Scan for the cell matching the given text and deliver its [x, y] coordinate at center. 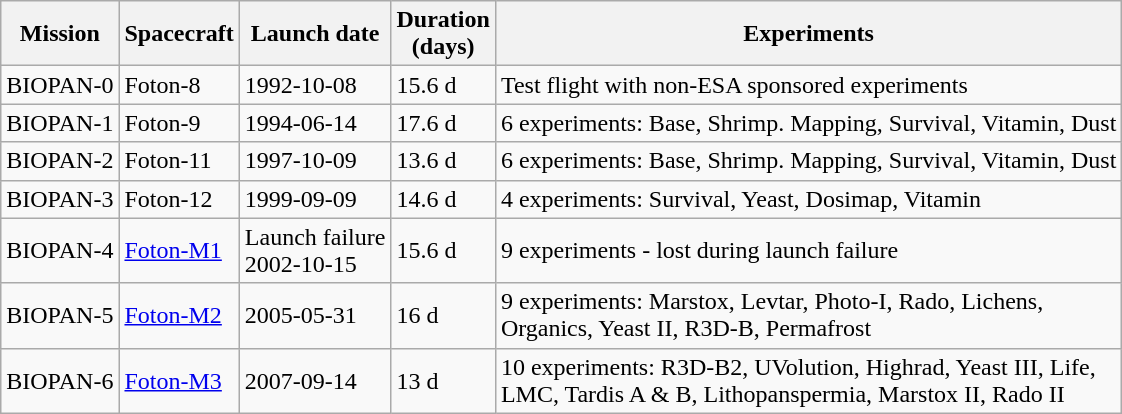
BIOPAN-5 [60, 316]
Foton-8 [179, 85]
BIOPAN-2 [60, 161]
13.6 d [443, 161]
10 experiments: R3D-B2, UVolution, Highrad, Yeast III, Life, LMC, Tardis A & B, Lithopanspermia, Marstox II, Rado II [808, 380]
BIOPAN-6 [60, 380]
4 experiments: Survival, Yeast, Dosimap, Vitamin [808, 199]
1992-10-08 [315, 85]
Launch date [315, 34]
2007-09-14 [315, 380]
Foton-M3 [179, 380]
Foton-11 [179, 161]
Mission [60, 34]
1997-10-09 [315, 161]
Foton-12 [179, 199]
Spacecraft [179, 34]
BIOPAN-3 [60, 199]
1999-09-09 [315, 199]
Launch failure2002-10-15 [315, 250]
BIOPAN-4 [60, 250]
Foton-9 [179, 123]
2005-05-31 [315, 316]
Foton-M2 [179, 316]
Foton-M1 [179, 250]
14.6 d [443, 199]
Test flight with non-ESA sponsored experiments [808, 85]
BIOPAN-1 [60, 123]
Experiments [808, 34]
13 d [443, 380]
16 d [443, 316]
9 experiments: Marstox, Levtar, Photo-I, Rado, Lichens, Organics, Yeast II, R3D-B, Permafrost [808, 316]
Duration(days) [443, 34]
BIOPAN-0 [60, 85]
9 experiments - lost during launch failure [808, 250]
17.6 d [443, 123]
1994-06-14 [315, 123]
